Determine the (X, Y) coordinate at the center of the cell enclosing the given text.  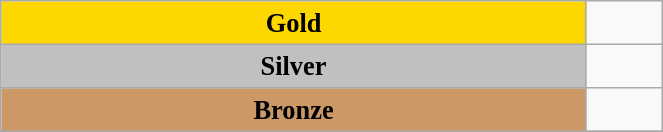
Silver (294, 66)
Gold (294, 22)
Bronze (294, 109)
